For the text-containing cell, return its midpoint in (X, Y) coordinate format. 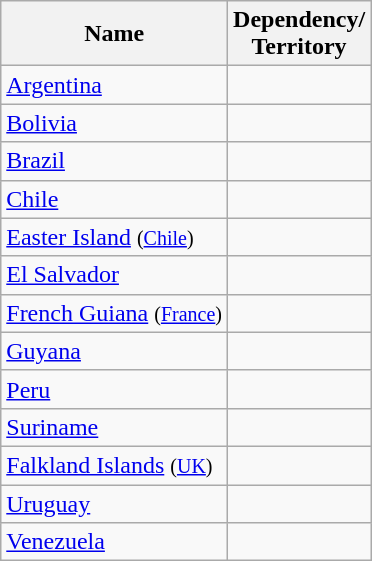
Name (114, 34)
Argentina (114, 85)
Uruguay (114, 503)
Bolivia (114, 123)
Brazil (114, 161)
Dependency/Territory (300, 34)
Guyana (114, 351)
El Salvador (114, 275)
Suriname (114, 427)
Falkland Islands (UK) (114, 465)
Venezuela (114, 542)
Chile (114, 199)
Easter Island (Chile) (114, 237)
Peru (114, 389)
French Guiana (France) (114, 313)
